Pinpoint the cell where the given text exists, returning its [x, y] midpoint coordinate. 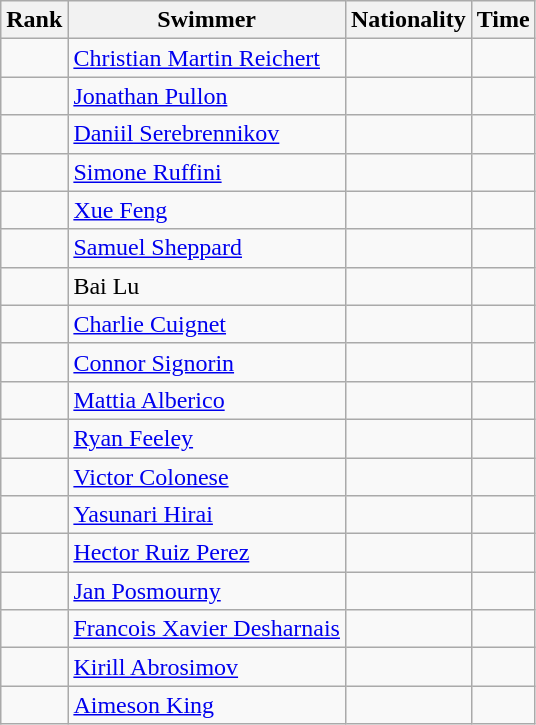
Bai Lu [207, 286]
Nationality [408, 20]
Rank [34, 20]
Aimeson King [207, 705]
Simone Ruffini [207, 172]
Ryan Feeley [207, 438]
Christian Martin Reichert [207, 58]
Swimmer [207, 20]
Jonathan Pullon [207, 96]
Kirill Abrosimov [207, 667]
Victor Colonese [207, 477]
Mattia Alberico [207, 400]
Connor Signorin [207, 362]
Yasunari Hirai [207, 515]
Daniil Serebrennikov [207, 134]
Charlie Cuignet [207, 324]
Jan Posmourny [207, 591]
Francois Xavier Desharnais [207, 629]
Samuel Sheppard [207, 248]
Time [503, 20]
Xue Feng [207, 210]
Hector Ruiz Perez [207, 553]
